Return the (x, y) coordinate for the center point of the cell that contains the specified text.  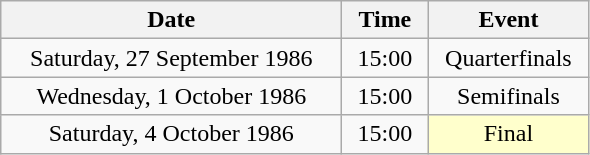
Event (508, 20)
Time (385, 20)
Quarterfinals (508, 58)
Wednesday, 1 October 1986 (172, 96)
Saturday, 4 October 1986 (172, 134)
Saturday, 27 September 1986 (172, 58)
Semifinals (508, 96)
Final (508, 134)
Date (172, 20)
